Search for the cell housing the specified text and yield its [X, Y] center coordinate. 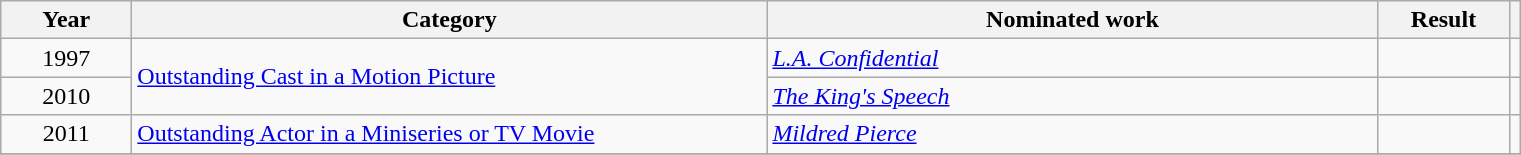
Category [450, 20]
Result [1444, 20]
The King's Speech [1072, 96]
2010 [66, 96]
1997 [66, 58]
Mildred Pierce [1072, 134]
2011 [66, 134]
Nominated work [1072, 20]
Outstanding Cast in a Motion Picture [450, 77]
Year [66, 20]
L.A. Confidential [1072, 58]
Outstanding Actor in a Miniseries or TV Movie [450, 134]
